Locate the cell with the specified text and output its [x, y] center coordinate. 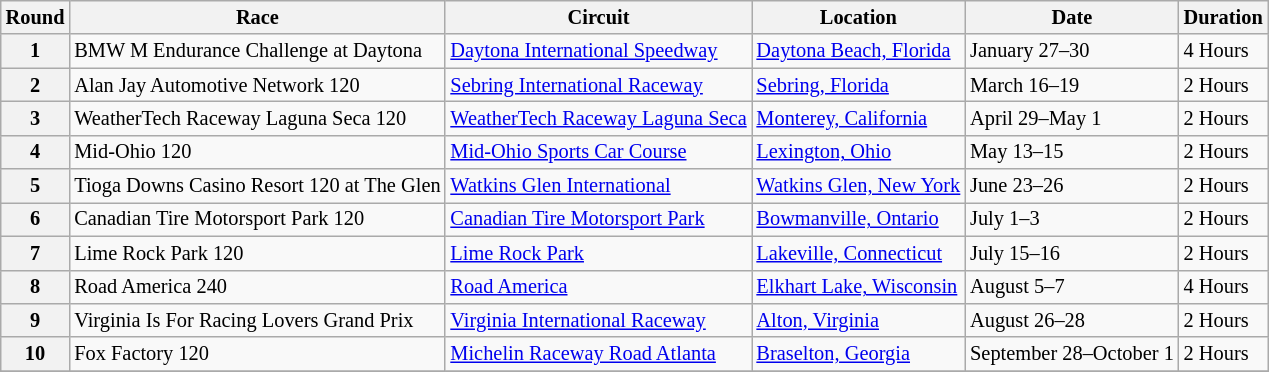
Watkins Glen, New York [859, 186]
Lime Rock Park 120 [257, 253]
April 29–May 1 [1072, 118]
May 13–15 [1072, 152]
Circuit [598, 17]
Road America 240 [257, 287]
Michelin Raceway Road Atlanta [598, 354]
Elkhart Lake, Wisconsin [859, 287]
Lime Rock Park [598, 253]
Date [1072, 17]
Watkins Glen International [598, 186]
9 [36, 320]
WeatherTech Raceway Laguna Seca 120 [257, 118]
Duration [1224, 17]
August 26–28 [1072, 320]
Fox Factory 120 [257, 354]
Mid-Ohio Sports Car Course [598, 152]
2 [36, 85]
Alton, Virginia [859, 320]
3 [36, 118]
WeatherTech Raceway Laguna Seca [598, 118]
Daytona International Speedway [598, 51]
Alan Jay Automotive Network 120 [257, 85]
Mid-Ohio 120 [257, 152]
Sebring, Florida [859, 85]
Virginia Is For Racing Lovers Grand Prix [257, 320]
Virginia International Raceway [598, 320]
Lakeville, Connecticut [859, 253]
August 5–7 [1072, 287]
10 [36, 354]
Canadian Tire Motorsport Park 120 [257, 219]
Braselton, Georgia [859, 354]
BMW M Endurance Challenge at Daytona [257, 51]
4 [36, 152]
June 23–26 [1072, 186]
6 [36, 219]
January 27–30 [1072, 51]
Monterey, California [859, 118]
Lexington, Ohio [859, 152]
Race [257, 17]
September 28–October 1 [1072, 354]
7 [36, 253]
July 15–16 [1072, 253]
1 [36, 51]
Sebring International Raceway [598, 85]
Daytona Beach, Florida [859, 51]
Canadian Tire Motorsport Park [598, 219]
8 [36, 287]
5 [36, 186]
July 1–3 [1072, 219]
Round [36, 17]
Tioga Downs Casino Resort 120 at The Glen [257, 186]
March 16–19 [1072, 85]
Location [859, 17]
Bowmanville, Ontario [859, 219]
Road America [598, 287]
